Scan for the cell matching the given text and deliver its (X, Y) coordinate at center. 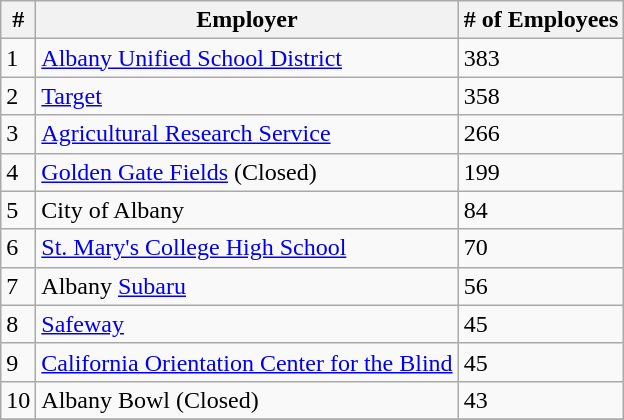
1 (18, 58)
City of Albany (247, 210)
358 (541, 96)
Albany Bowl (Closed) (247, 400)
70 (541, 248)
7 (18, 286)
Albany Subaru (247, 286)
2 (18, 96)
266 (541, 134)
# of Employees (541, 20)
# (18, 20)
10 (18, 400)
84 (541, 210)
Employer (247, 20)
6 (18, 248)
8 (18, 324)
43 (541, 400)
383 (541, 58)
56 (541, 286)
St. Mary's College High School (247, 248)
3 (18, 134)
9 (18, 362)
199 (541, 172)
Safeway (247, 324)
Albany Unified School District (247, 58)
Golden Gate Fields (Closed) (247, 172)
Agricultural Research Service (247, 134)
California Orientation Center for the Blind (247, 362)
5 (18, 210)
Target (247, 96)
4 (18, 172)
